Output the (x, y) coordinate of the center of the cell containing the given text.  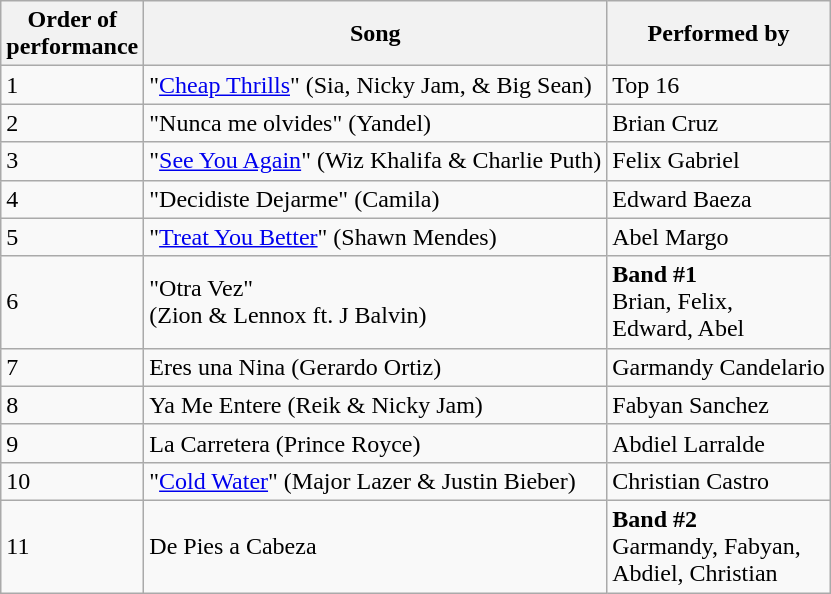
"Otra Vez"(Zion & Lennox ft. J Balvin) (376, 302)
Top 16 (719, 85)
"Cheap Thrills" (Sia, Nicky Jam, & Big Sean) (376, 85)
La Carretera (Prince Royce) (376, 443)
Brian Cruz (719, 123)
3 (72, 161)
4 (72, 199)
Garmandy Candelario (719, 367)
Performed by (719, 34)
Christian Castro (719, 481)
11 (72, 546)
1 (72, 85)
7 (72, 367)
Abdiel Larralde (719, 443)
Band #1Brian, Felix,Edward, Abel (719, 302)
Felix Gabriel (719, 161)
"Treat You Better" (Shawn Mendes) (376, 237)
"Cold Water" (Major Lazer & Justin Bieber) (376, 481)
"See You Again" (Wiz Khalifa & Charlie Puth) (376, 161)
Ya Me Entere (Reik & Nicky Jam) (376, 405)
Edward Baeza (719, 199)
"Decidiste Dejarme" (Camila) (376, 199)
Song (376, 34)
Band #2Garmandy, Fabyan,Abdiel, Christian (719, 546)
Fabyan Sanchez (719, 405)
Eres una Nina (Gerardo Ortiz) (376, 367)
De Pies a Cabeza (376, 546)
Order of performance (72, 34)
10 (72, 481)
5 (72, 237)
Abel Margo (719, 237)
6 (72, 302)
8 (72, 405)
9 (72, 443)
"Nunca me olvides" (Yandel) (376, 123)
2 (72, 123)
